Provide the [X, Y] coordinate of the cell's center where the given text is located.  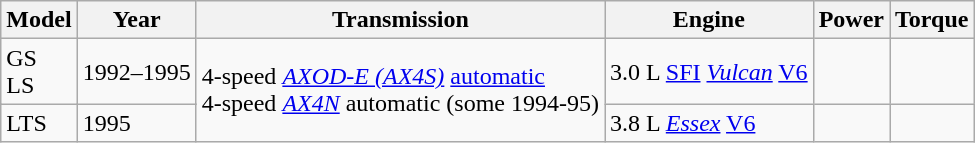
1992–1995 [136, 72]
1995 [136, 123]
Model [39, 20]
Engine [708, 20]
4-speed AXOD-E (AX4S) automatic4-speed AX4N automatic (some 1994-95) [400, 90]
Torque [932, 20]
Transmission [400, 20]
LTS [39, 123]
3.8 L Essex V6 [708, 123]
Year [136, 20]
3.0 L SFI Vulcan V6 [708, 72]
Power [851, 20]
GSLS [39, 72]
